Scan for the cell matching the given text and deliver its (X, Y) coordinate at center. 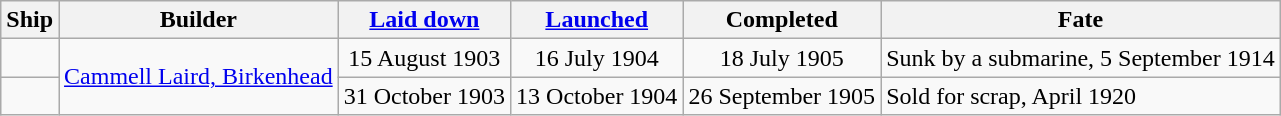
Completed (782, 20)
Laid down (424, 20)
18 July 1905 (782, 58)
15 August 1903 (424, 58)
Fate (1081, 20)
31 October 1903 (424, 96)
Builder (199, 20)
Sold for scrap, April 1920 (1081, 96)
Cammell Laird, Birkenhead (199, 77)
Ship (30, 20)
16 July 1904 (597, 58)
Sunk by a submarine, 5 September 1914 (1081, 58)
26 September 1905 (782, 96)
Launched (597, 20)
13 October 1904 (597, 96)
